Output the (x, y) coordinate of the center of the cell containing the given text.  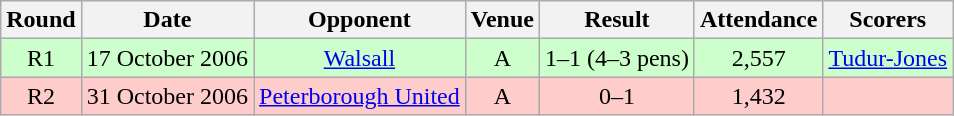
Result (616, 20)
R1 (41, 58)
Opponent (360, 20)
Tudur-Jones (888, 58)
1–1 (4–3 pens) (616, 58)
17 October 2006 (167, 58)
Walsall (360, 58)
1,432 (758, 96)
Venue (502, 20)
Round (41, 20)
Peterborough United (360, 96)
Attendance (758, 20)
Date (167, 20)
R2 (41, 96)
0–1 (616, 96)
31 October 2006 (167, 96)
Scorers (888, 20)
2,557 (758, 58)
